Find where the given text appears and provide that cell's center as [X, Y] coordinate. 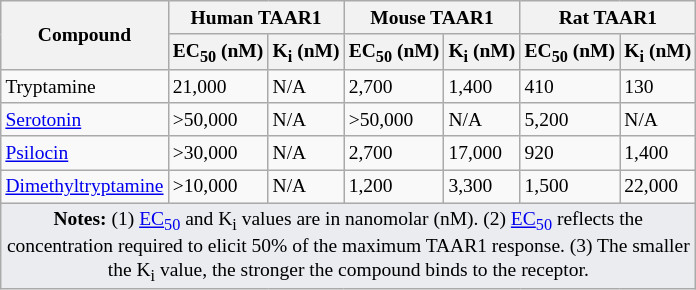
920 [570, 152]
22,000 [658, 186]
5,200 [570, 120]
Dimethyltryptamine [84, 186]
Rat TAAR1 [608, 18]
1,500 [570, 186]
3,300 [482, 186]
Human TAAR1 [256, 18]
Serotonin [84, 120]
410 [570, 86]
Tryptamine [84, 86]
21,000 [218, 86]
1,200 [394, 186]
130 [658, 86]
>30,000 [218, 152]
17,000 [482, 152]
Mouse TAAR1 [432, 18]
>10,000 [218, 186]
Psilocin [84, 152]
Compound [84, 36]
